Find where the given text appears and provide that cell's center as (X, Y) coordinate. 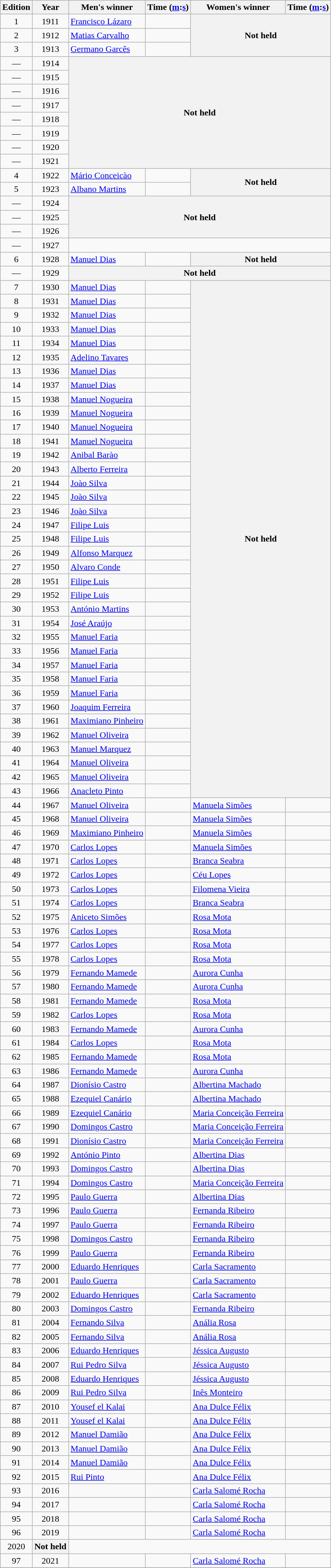
Anibal Barào (107, 455)
1969 (50, 833)
1997 (50, 1225)
77 (16, 1267)
28 (16, 581)
2016 (50, 1490)
1955 (50, 637)
8 (16, 301)
1982 (50, 1015)
90 (16, 1449)
96 (16, 1533)
1956 (50, 651)
24 (16, 525)
1919 (50, 133)
6 (16, 259)
1943 (50, 469)
1962 (50, 735)
1922 (50, 175)
1920 (50, 147)
1981 (50, 1001)
1964 (50, 763)
16 (16, 413)
1979 (50, 973)
31 (16, 623)
1949 (50, 553)
Mário Conceicào (107, 175)
1975 (50, 917)
49 (16, 875)
57 (16, 987)
1985 (50, 1057)
84 (16, 1365)
1946 (50, 511)
1987 (50, 1085)
95 (16, 1519)
1998 (50, 1239)
1974 (50, 903)
29 (16, 595)
61 (16, 1043)
22 (16, 497)
46 (16, 833)
1940 (50, 427)
32 (16, 637)
2004 (50, 1323)
1931 (50, 301)
1984 (50, 1043)
38 (16, 721)
75 (16, 1239)
1989 (50, 1113)
1993 (50, 1169)
1977 (50, 945)
19 (16, 455)
1952 (50, 595)
Alfonso Marquez (107, 553)
41 (16, 763)
1976 (50, 931)
81 (16, 1323)
1913 (50, 49)
62 (16, 1057)
1963 (50, 749)
65 (16, 1099)
97 (16, 1561)
Joaquim Ferreira (107, 707)
1953 (50, 609)
43 (16, 791)
20 (16, 469)
36 (16, 693)
21 (16, 483)
5 (16, 189)
1951 (50, 581)
60 (16, 1029)
70 (16, 1169)
1 (16, 21)
1968 (50, 819)
37 (16, 707)
Women's winner (238, 7)
87 (16, 1407)
Alvaro Conde (107, 567)
2003 (50, 1309)
1992 (50, 1155)
2015 (50, 1476)
73 (16, 1211)
1959 (50, 693)
13 (16, 371)
Germano Garcês (107, 49)
1933 (50, 329)
Rui Pinto (107, 1476)
91 (16, 1462)
António Pinto (107, 1155)
2014 (50, 1462)
1991 (50, 1141)
17 (16, 427)
40 (16, 749)
Aniceto Simões (107, 917)
26 (16, 553)
27 (16, 567)
1965 (50, 777)
1926 (50, 231)
83 (16, 1351)
2021 (50, 1561)
2 (16, 35)
56 (16, 973)
1917 (50, 105)
3 (16, 49)
45 (16, 819)
1916 (50, 91)
1999 (50, 1253)
1971 (50, 861)
1915 (50, 77)
7 (16, 287)
35 (16, 679)
92 (16, 1476)
63 (16, 1071)
76 (16, 1253)
58 (16, 1001)
2010 (50, 1407)
Men's winner (107, 7)
Céu Lopes (238, 875)
1972 (50, 875)
1980 (50, 987)
2020 (16, 1547)
Year (50, 7)
1983 (50, 1029)
José Araújo (107, 623)
88 (16, 1421)
1957 (50, 665)
1912 (50, 35)
74 (16, 1225)
1934 (50, 343)
94 (16, 1504)
1948 (50, 539)
66 (16, 1113)
1966 (50, 791)
1954 (50, 623)
Matias Carvalho (107, 35)
2006 (50, 1351)
1958 (50, 679)
2012 (50, 1435)
Manuel Marquez (107, 749)
Alberto Ferreira (107, 469)
54 (16, 945)
59 (16, 1015)
23 (16, 511)
34 (16, 665)
68 (16, 1141)
2008 (50, 1379)
Albano Martins (107, 189)
55 (16, 959)
53 (16, 931)
52 (16, 917)
47 (16, 847)
1924 (50, 203)
4 (16, 175)
Edition (16, 7)
79 (16, 1294)
50 (16, 889)
1925 (50, 217)
51 (16, 903)
1935 (50, 357)
89 (16, 1435)
1936 (50, 371)
1960 (50, 707)
Francisco Lázaro (107, 21)
80 (16, 1309)
Filomena Vieira (238, 889)
86 (16, 1393)
1947 (50, 525)
25 (16, 539)
1938 (50, 399)
2001 (50, 1281)
78 (16, 1281)
1996 (50, 1211)
Anacleto Pinto (107, 791)
1921 (50, 161)
67 (16, 1127)
1990 (50, 1127)
71 (16, 1183)
1994 (50, 1183)
12 (16, 357)
1937 (50, 385)
2013 (50, 1449)
António Martins (107, 609)
Adelino Tavares (107, 357)
39 (16, 735)
18 (16, 441)
48 (16, 861)
85 (16, 1379)
44 (16, 805)
72 (16, 1197)
1961 (50, 721)
2000 (50, 1267)
1923 (50, 189)
1911 (50, 21)
1973 (50, 889)
Inês Monteiro (238, 1393)
1988 (50, 1099)
11 (16, 343)
93 (16, 1490)
1986 (50, 1071)
1978 (50, 959)
42 (16, 777)
1941 (50, 441)
2002 (50, 1294)
1939 (50, 413)
1950 (50, 567)
2007 (50, 1365)
1945 (50, 497)
1942 (50, 455)
82 (16, 1337)
2005 (50, 1337)
1928 (50, 259)
64 (16, 1085)
10 (16, 329)
2018 (50, 1519)
1995 (50, 1197)
2009 (50, 1393)
1914 (50, 63)
33 (16, 651)
2019 (50, 1533)
1944 (50, 483)
30 (16, 609)
1967 (50, 805)
15 (16, 399)
1929 (50, 273)
1932 (50, 315)
69 (16, 1155)
9 (16, 315)
1930 (50, 287)
1970 (50, 847)
14 (16, 385)
2011 (50, 1421)
2017 (50, 1504)
1927 (50, 245)
1918 (50, 119)
